Provide the [x, y] coordinate of the cell's center where the given text is located.  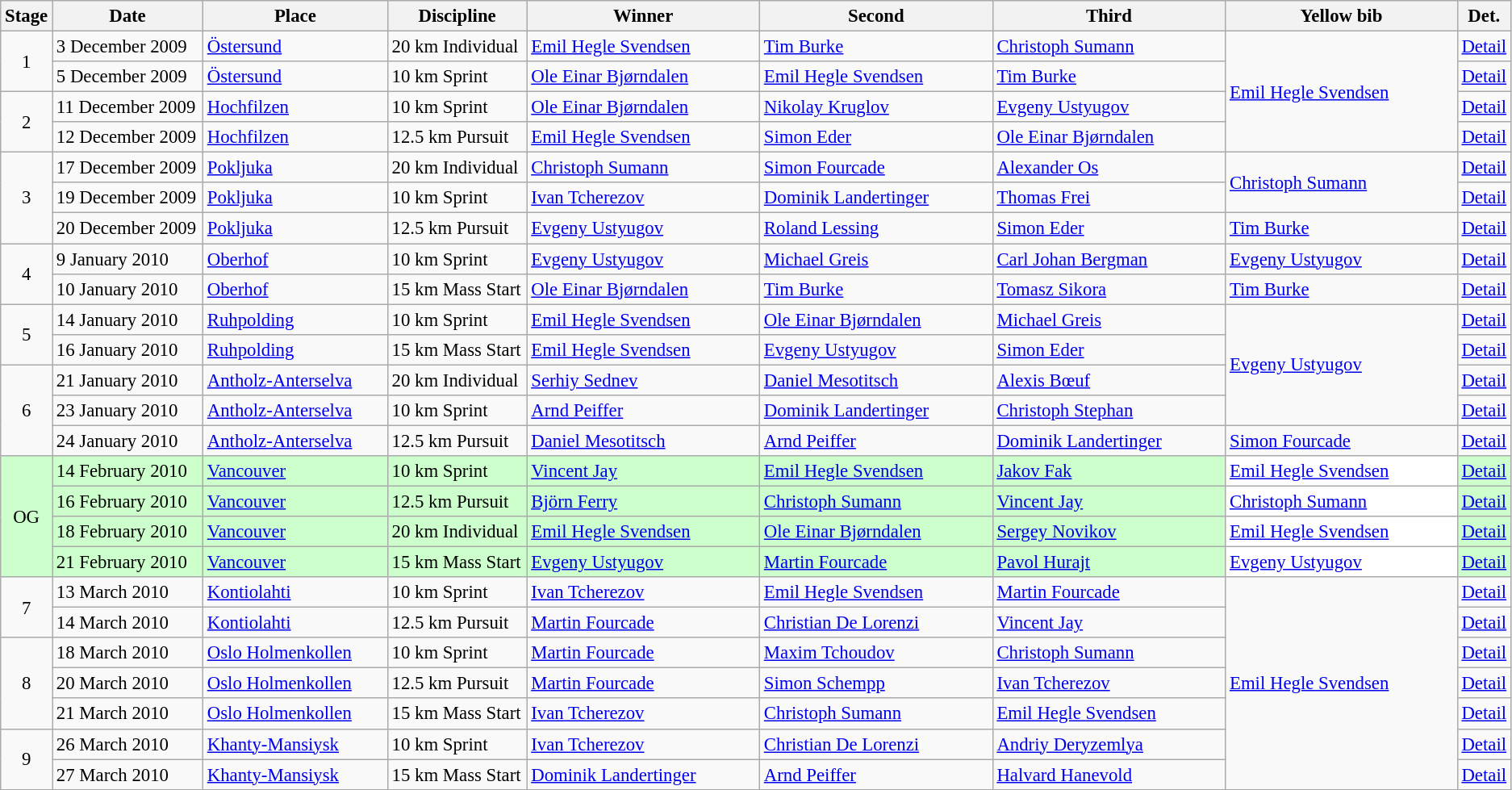
Tomasz Sikora [1109, 289]
3 December 2009 [127, 47]
21 February 2010 [127, 562]
16 January 2010 [127, 349]
26 March 2010 [127, 744]
Third [1109, 16]
Date [127, 16]
13 March 2010 [127, 592]
Second [876, 16]
18 February 2010 [127, 532]
Winner [644, 16]
12 December 2009 [127, 137]
17 December 2009 [127, 168]
19 December 2009 [127, 198]
Jakov Fak [1109, 471]
14 January 2010 [127, 320]
11 December 2009 [127, 107]
Andriy Deryzemlya [1109, 744]
Stage [27, 16]
Pavol Hurajt [1109, 562]
8 [27, 683]
21 January 2010 [127, 380]
9 [27, 759]
3 [27, 199]
1 [27, 61]
Björn Ferry [644, 501]
Alexis Bœuf [1109, 380]
Nikolay Kruglov [876, 107]
Thomas Frei [1109, 198]
24 January 2010 [127, 441]
Halvard Hanevold [1109, 775]
Det. [1484, 16]
Christoph Stephan [1109, 411]
14 February 2010 [127, 471]
Place [295, 16]
2 [27, 123]
Alexander Os [1109, 168]
20 December 2009 [127, 228]
4 [27, 274]
5 December 2009 [127, 77]
Maxim Tchoudov [876, 653]
10 January 2010 [127, 289]
23 January 2010 [127, 411]
Serhiy Sednev [644, 380]
Yellow bib [1341, 16]
Simon Schempp [876, 683]
14 March 2010 [127, 623]
20 March 2010 [127, 683]
Sergey Novikov [1109, 532]
OG [27, 516]
27 March 2010 [127, 775]
Roland Lessing [876, 228]
Discipline [457, 16]
16 February 2010 [127, 501]
9 January 2010 [127, 259]
6 [27, 410]
Carl Johan Bergman [1109, 259]
21 March 2010 [127, 714]
7 [27, 607]
18 March 2010 [127, 653]
5 [27, 334]
